Provide the [x, y] coordinate of the cell's center where the given text is located.  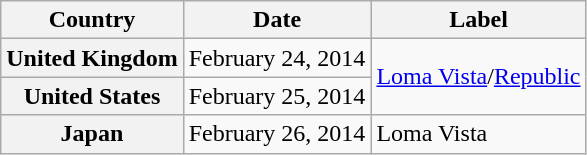
Japan [92, 134]
February 25, 2014 [277, 96]
Loma Vista [478, 134]
United States [92, 96]
United Kingdom [92, 58]
Loma Vista/Republic [478, 77]
Country [92, 20]
Date [277, 20]
February 26, 2014 [277, 134]
Label [478, 20]
February 24, 2014 [277, 58]
